Return [X, Y] of the center of cell containing provided text 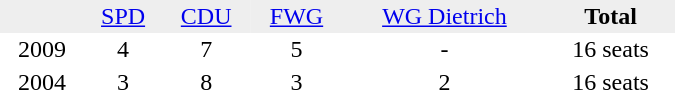
16 seats [610, 50]
Total [610, 16]
- [444, 50]
WG Dietrich [444, 16]
SPD [123, 16]
5 [296, 50]
4 [123, 50]
CDU [206, 16]
FWG [296, 16]
7 [206, 50]
2009 [42, 50]
